Pinpoint the cell where the given text exists, returning its [X, Y] midpoint coordinate. 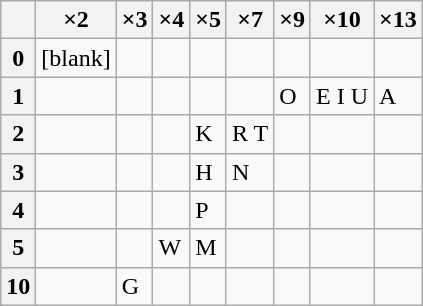
[blank] [76, 58]
M [208, 248]
5 [18, 248]
G [134, 286]
E I U [342, 96]
R T [250, 134]
×9 [292, 20]
0 [18, 58]
A [398, 96]
P [208, 210]
2 [18, 134]
×4 [172, 20]
×5 [208, 20]
×3 [134, 20]
10 [18, 286]
3 [18, 172]
×10 [342, 20]
O [292, 96]
H [208, 172]
×13 [398, 20]
4 [18, 210]
1 [18, 96]
×7 [250, 20]
K [208, 134]
N [250, 172]
W [172, 248]
×2 [76, 20]
